Determine the [x, y] coordinate at the center of the cell enclosing the given text.  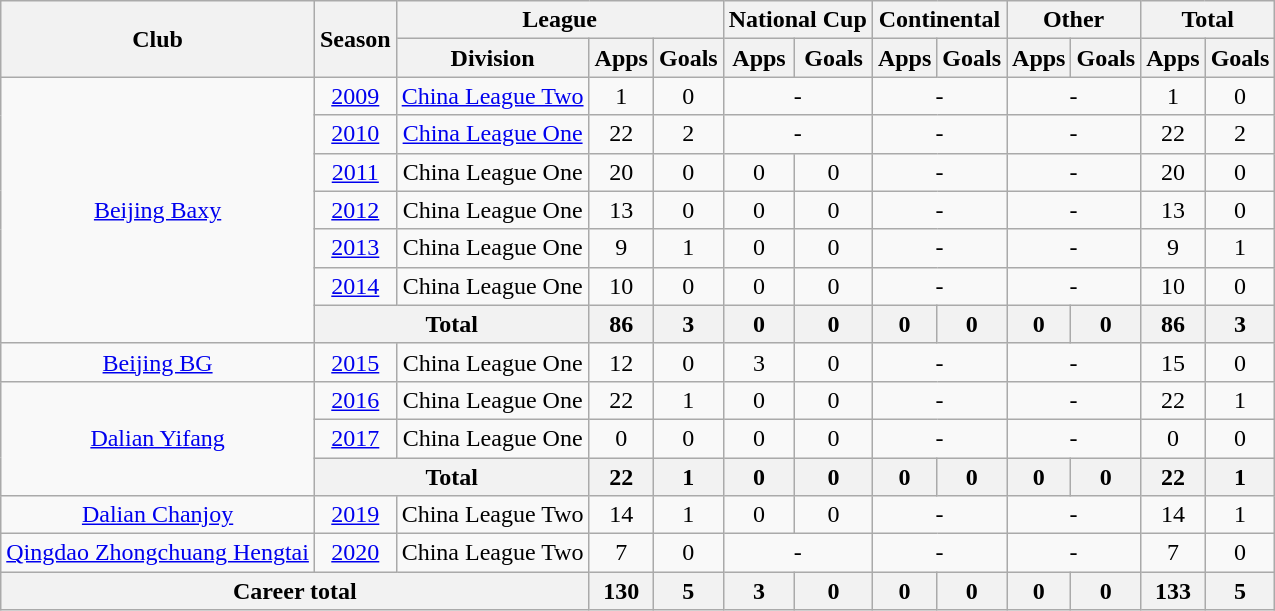
2012 [355, 210]
Other [1074, 20]
Career total [295, 591]
2017 [355, 438]
Season [355, 39]
Club [158, 39]
2013 [355, 248]
National Cup [798, 20]
12 [621, 362]
2009 [355, 96]
Dalian Chanjoy [158, 515]
2011 [355, 172]
Beijing BG [158, 362]
133 [1173, 591]
2010 [355, 134]
2020 [355, 553]
15 [1173, 362]
2019 [355, 515]
League [560, 20]
2015 [355, 362]
130 [621, 591]
Continental [939, 20]
2014 [355, 286]
Qingdao Zhongchuang Hengtai [158, 553]
Division [492, 58]
Beijing Baxy [158, 210]
2016 [355, 400]
Dalian Yifang [158, 438]
